Locate the cell with the specified text and output its (x, y) center coordinate. 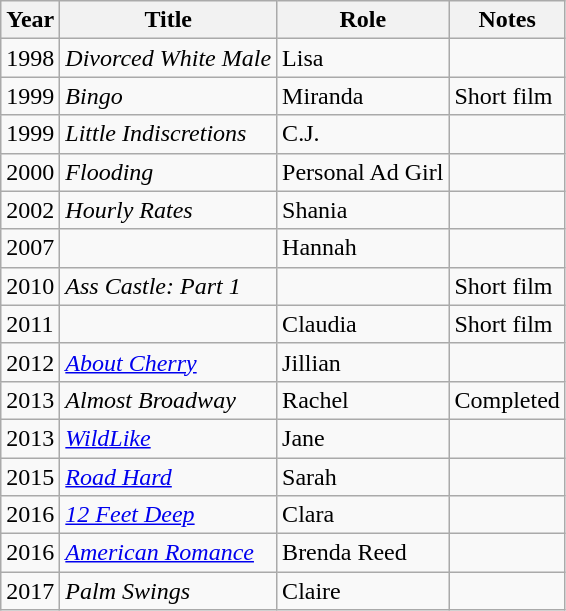
Shania (363, 210)
Title (168, 20)
Claire (363, 591)
Personal Ad Girl (363, 172)
12 Feet Deep (168, 515)
Notes (507, 20)
Brenda Reed (363, 553)
Role (363, 20)
Year (30, 20)
2000 (30, 172)
Road Hard (168, 477)
2011 (30, 324)
Lisa (363, 58)
Completed (507, 400)
2015 (30, 477)
Hourly Rates (168, 210)
Hannah (363, 248)
Rachel (363, 400)
Miranda (363, 96)
Palm Swings (168, 591)
Divorced White Male (168, 58)
American Romance (168, 553)
2002 (30, 210)
2017 (30, 591)
C.J. (363, 134)
2012 (30, 362)
Ass Castle: Part 1 (168, 286)
Flooding (168, 172)
Jillian (363, 362)
2010 (30, 286)
Jane (363, 438)
Almost Broadway (168, 400)
Clara (363, 515)
Claudia (363, 324)
2007 (30, 248)
Bingo (168, 96)
WildLike (168, 438)
Sarah (363, 477)
Little Indiscretions (168, 134)
1998 (30, 58)
About Cherry (168, 362)
